From the cell containing the given text, extract its center point as (X, Y) coordinate. 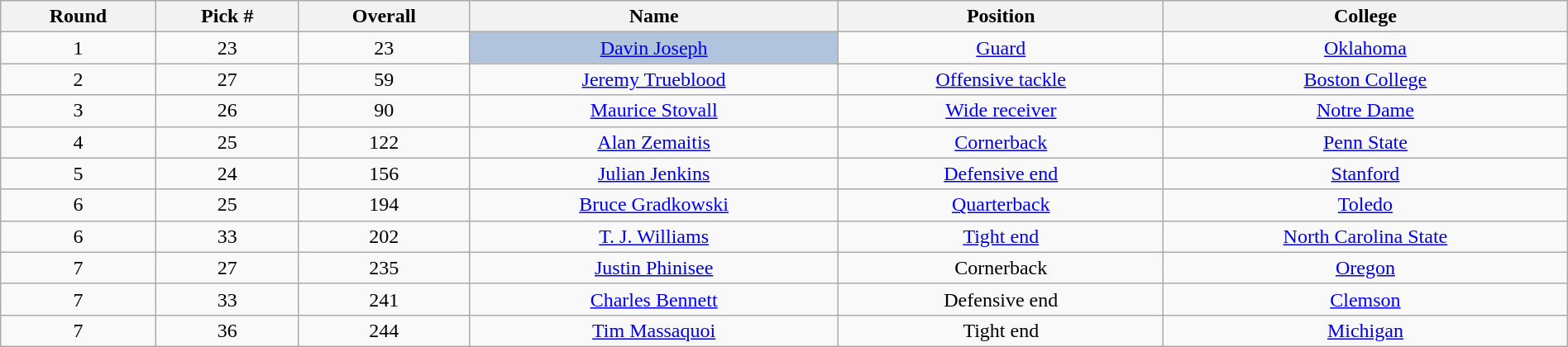
Justin Phinisee (653, 268)
Bruce Gradkowski (653, 205)
Quarterback (1001, 205)
24 (227, 173)
T. J. Williams (653, 236)
Davin Joseph (653, 48)
90 (384, 111)
Wide receiver (1001, 111)
Charles Bennett (653, 299)
1 (78, 48)
Maurice Stovall (653, 111)
5 (78, 173)
Name (653, 17)
36 (227, 330)
Michigan (1366, 330)
Oregon (1366, 268)
Julian Jenkins (653, 173)
Offensive tackle (1001, 79)
Toledo (1366, 205)
59 (384, 79)
Round (78, 17)
2 (78, 79)
122 (384, 142)
Tim Massaquoi (653, 330)
Boston College (1366, 79)
Stanford (1366, 173)
Overall (384, 17)
Alan Zemaitis (653, 142)
Pick # (227, 17)
4 (78, 142)
202 (384, 236)
North Carolina State (1366, 236)
Oklahoma (1366, 48)
194 (384, 205)
Notre Dame (1366, 111)
Guard (1001, 48)
241 (384, 299)
244 (384, 330)
3 (78, 111)
Jeremy Trueblood (653, 79)
235 (384, 268)
Clemson (1366, 299)
Position (1001, 17)
156 (384, 173)
College (1366, 17)
Penn State (1366, 142)
26 (227, 111)
